For the text-containing cell, return its midpoint in [X, Y] coordinate format. 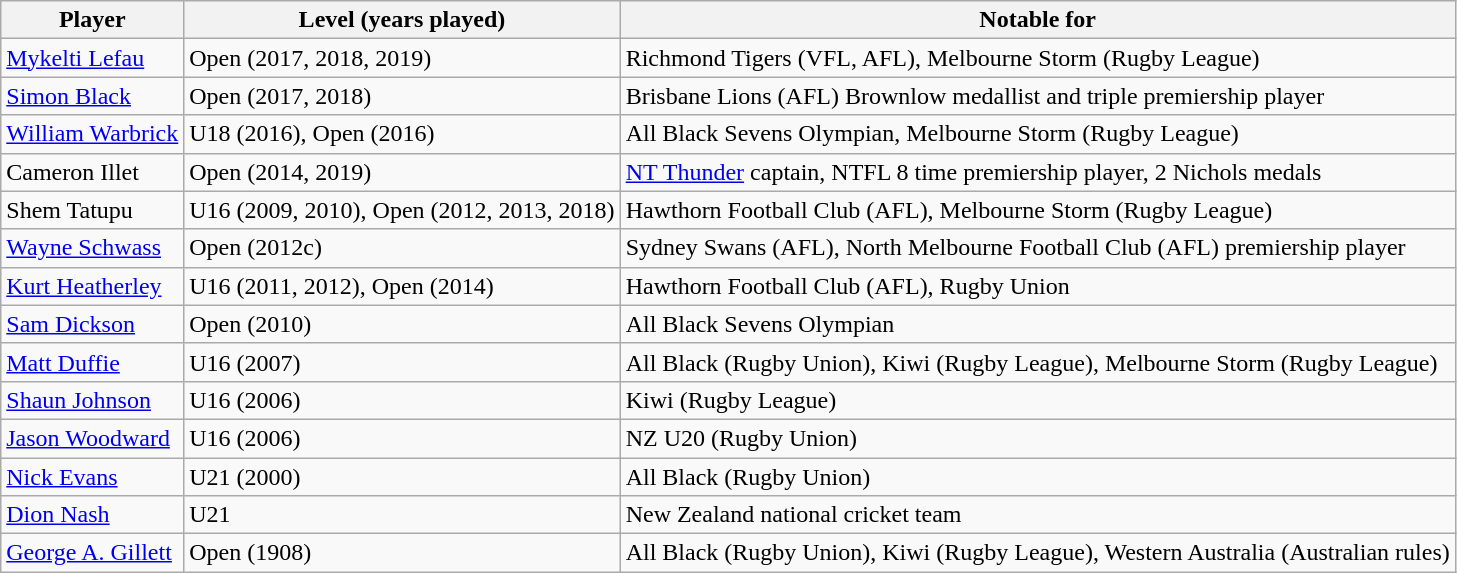
Sam Dickson [92, 324]
Sydney Swans (AFL), North Melbourne Football Club (AFL) premiership player [1038, 248]
Open (2014, 2019) [402, 172]
Mykelti Lefau [92, 58]
Simon Black [92, 96]
George A. Gillett [92, 553]
Shem Tatupu [92, 210]
Open (2010) [402, 324]
U16 (2009, 2010), Open (2012, 2013, 2018) [402, 210]
U16 (2007) [402, 362]
All Black (Rugby Union), Kiwi (Rugby League), Western Australia (Australian rules) [1038, 553]
U21 (2000) [402, 477]
Open (1908) [402, 553]
Nick Evans [92, 477]
Jason Woodward [92, 438]
Kurt Heatherley [92, 286]
Hawthorn Football Club (AFL), Rugby Union [1038, 286]
Open (2012c) [402, 248]
Shaun Johnson [92, 400]
Level (years played) [402, 20]
Hawthorn Football Club (AFL), Melbourne Storm (Rugby League) [1038, 210]
Cameron Illet [92, 172]
Open (2017, 2018, 2019) [402, 58]
All Black (Rugby Union), Kiwi (Rugby League), Melbourne Storm (Rugby League) [1038, 362]
Brisbane Lions (AFL) Brownlow medallist and triple premiership player [1038, 96]
NT Thunder captain, NTFL 8 time premiership player, 2 Nichols medals [1038, 172]
U18 (2016), Open (2016) [402, 134]
Dion Nash [92, 515]
All Black Sevens Olympian [1038, 324]
Open (2017, 2018) [402, 96]
U21 [402, 515]
Wayne Schwass [92, 248]
William Warbrick [92, 134]
Matt Duffie [92, 362]
All Black (Rugby Union) [1038, 477]
New Zealand national cricket team [1038, 515]
All Black Sevens Olympian, Melbourne Storm (Rugby League) [1038, 134]
Player [92, 20]
Notable for [1038, 20]
Kiwi (Rugby League) [1038, 400]
NZ U20 (Rugby Union) [1038, 438]
U16 (2011, 2012), Open (2014) [402, 286]
Richmond Tigers (VFL, AFL), Melbourne Storm (Rugby League) [1038, 58]
